Search for the cell housing the specified text and yield its (X, Y) center coordinate. 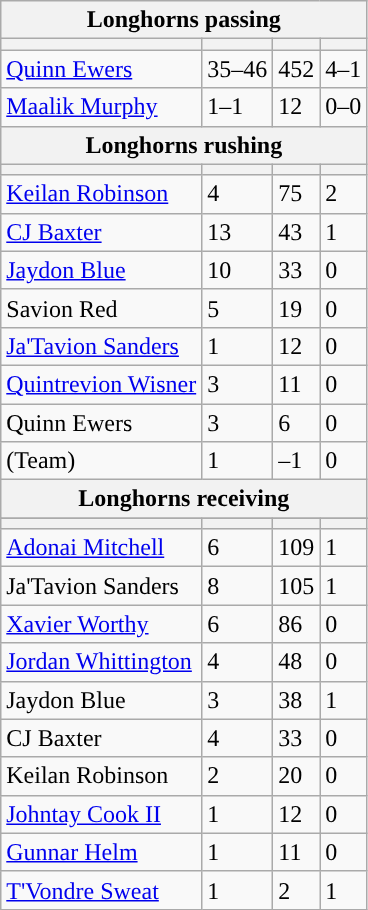
–1 (296, 461)
0–0 (344, 107)
Gunnar Helm (102, 852)
(Team) (102, 461)
452 (296, 69)
86 (296, 624)
5 (238, 308)
35–46 (238, 69)
Quintrevion Wisner (102, 384)
Longhorns rushing (184, 145)
Jordan Whittington (102, 662)
75 (296, 194)
20 (296, 776)
105 (296, 586)
13 (238, 232)
8 (238, 586)
1–1 (238, 107)
10 (238, 270)
Savion Red (102, 308)
38 (296, 700)
Maalik Murphy (102, 107)
Adonai Mitchell (102, 548)
Johntay Cook II (102, 814)
19 (296, 308)
Xavier Worthy (102, 624)
T'Vondre Sweat (102, 890)
109 (296, 548)
43 (296, 232)
Longhorns passing (184, 20)
4–1 (344, 69)
48 (296, 662)
Longhorns receiving (184, 499)
